Scan for the cell matching the given text and deliver its (X, Y) coordinate at center. 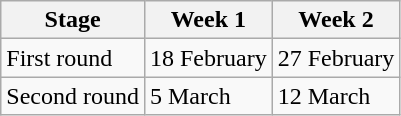
5 March (208, 96)
First round (73, 58)
18 February (208, 58)
12 March (336, 96)
27 February (336, 58)
Week 1 (208, 20)
Second round (73, 96)
Week 2 (336, 20)
Stage (73, 20)
